Capture the cell that displays the provided text and extract its [x, y] central coordinate. 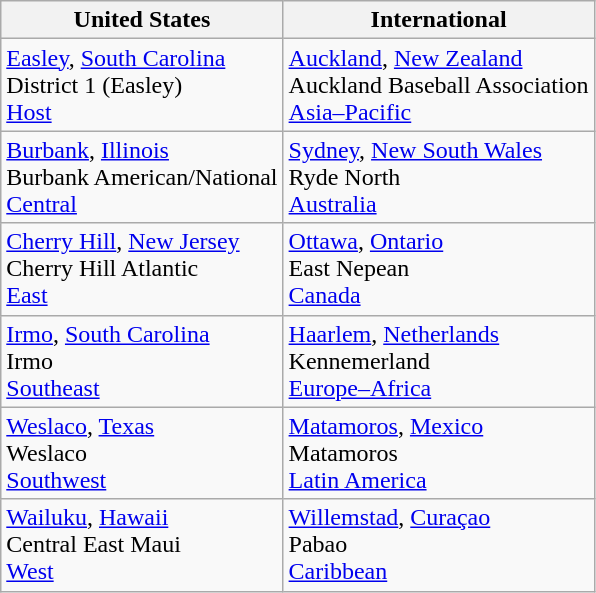
United States [142, 20]
Irmo, South CarolinaIrmoSoutheast [142, 361]
Auckland, New ZealandAuckland Baseball AssociationAsia–Pacific [438, 85]
Easley, South CarolinaDistrict 1 (Easley) Host [142, 85]
Cherry Hill, New JerseyCherry Hill AtlanticEast [142, 269]
Ottawa, OntarioEast NepeanCanada [438, 269]
Haarlem, NetherlandsKennemerlandEurope–Africa [438, 361]
Willemstad, CuraçaoPabaoCaribbean [438, 545]
Weslaco, TexasWeslacoSouthwest [142, 453]
Matamoros, MexicoMatamorosLatin America [438, 453]
Wailuku, HawaiiCentral East MauiWest [142, 545]
Burbank, IllinoisBurbank American/NationalCentral [142, 177]
International [438, 20]
Sydney, New South WalesRyde NorthAustralia [438, 177]
